Extract the (X, Y) coordinate from the center of the cell holding the provided text.  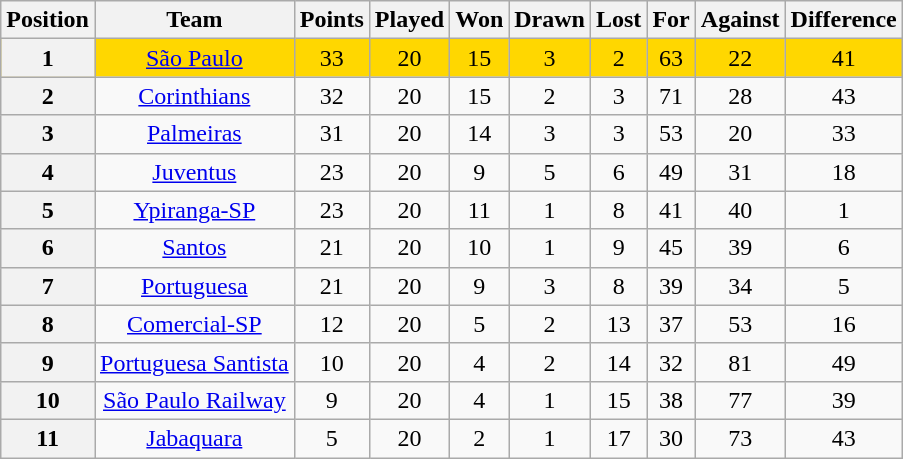
30 (671, 438)
Santos (194, 248)
34 (740, 286)
Jabaquara (194, 438)
77 (740, 400)
7 (48, 286)
Drawn (550, 20)
45 (671, 248)
Comercial-SP (194, 324)
Ypiranga-SP (194, 210)
São Paulo (194, 58)
Team (194, 20)
13 (618, 324)
Portuguesa (194, 286)
Palmeiras (194, 134)
40 (740, 210)
12 (332, 324)
Portuguesa Santista (194, 362)
Against (740, 20)
Played (409, 20)
22 (740, 58)
71 (671, 96)
For (671, 20)
Lost (618, 20)
18 (844, 172)
28 (740, 96)
Points (332, 20)
81 (740, 362)
16 (844, 324)
38 (671, 400)
Juventus (194, 172)
37 (671, 324)
São Paulo Railway (194, 400)
73 (740, 438)
Position (48, 20)
17 (618, 438)
Corinthians (194, 96)
63 (671, 58)
Difference (844, 20)
Won (480, 20)
